For the text-containing cell, return its midpoint in (X, Y) coordinate format. 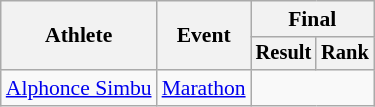
Athlete (79, 36)
Alphonce Simbu (79, 88)
Rank (345, 54)
Result (284, 54)
Event (204, 36)
Final (312, 19)
Marathon (204, 88)
